From the cell containing the given text, extract its center point as [x, y] coordinate. 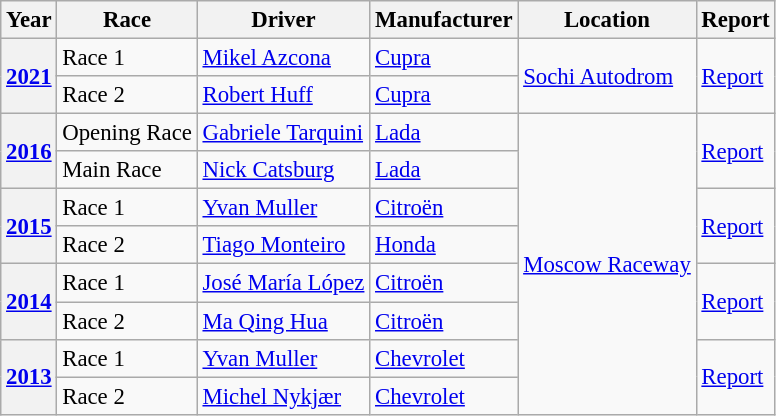
Honda [444, 245]
Ma Qing Hua [284, 321]
Nick Catsburg [284, 170]
2015 [29, 226]
Michel Nykjær [284, 396]
Main Race [127, 170]
Robert Huff [284, 95]
Year [29, 20]
2021 [29, 76]
Manufacturer [444, 20]
2016 [29, 152]
Tiago Monteiro [284, 245]
Race [127, 20]
Sochi Autodrom [607, 76]
José María López [284, 283]
2013 [29, 376]
Moscow Raceway [607, 264]
Location [607, 20]
2014 [29, 302]
Opening Race [127, 133]
Gabriele Tarquini [284, 133]
Driver [284, 20]
Mikel Azcona [284, 58]
